Pinpoint the cell where the given text exists, returning its (X, Y) midpoint coordinate. 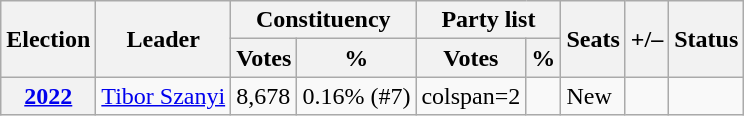
Tibor Szanyi (164, 96)
colspan=2 (471, 96)
0.16% (#7) (356, 96)
New (593, 96)
8,678 (264, 96)
+/– (646, 39)
Leader (164, 39)
Status (706, 39)
Constituency (324, 20)
Seats (593, 39)
2022 (48, 96)
Election (48, 39)
Party list (488, 20)
